Capture the cell that displays the provided text and extract its [x, y] central coordinate. 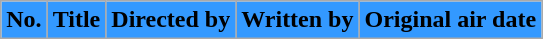
Original air date [450, 20]
Written by [298, 20]
Directed by [171, 20]
Title [76, 20]
No. [24, 20]
